From the cell containing the given text, extract its center point as (X, Y) coordinate. 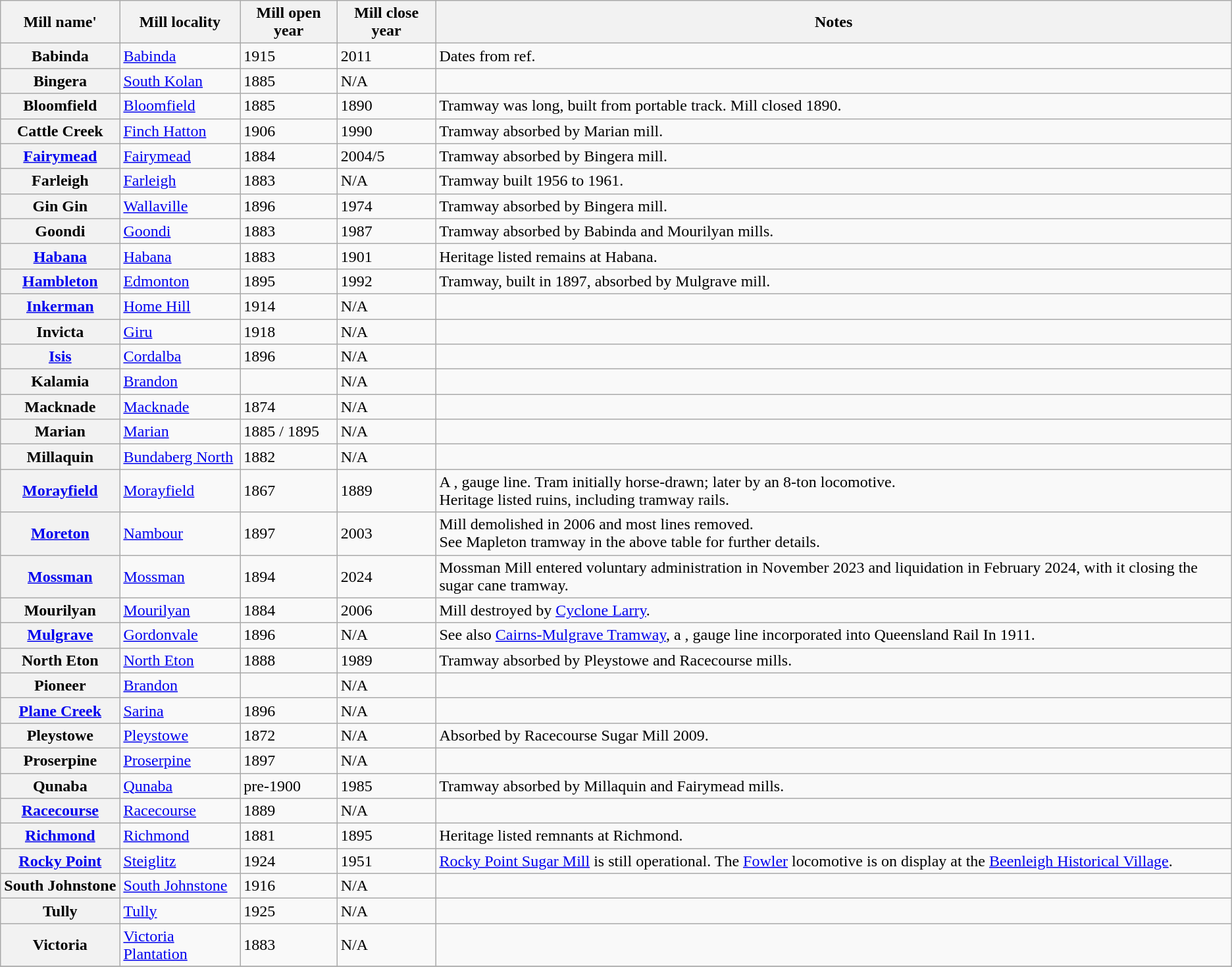
Gordonvale (180, 635)
Giru (180, 331)
A , gauge line. Tram initially horse-drawn; later by an 8-ton locomotive. Heritage listed ruins, including tramway rails. (833, 491)
Tramway absorbed by Millaquin and Fairymead mills. (833, 785)
Tramway was long, built from portable track. Mill closed 1890. (833, 106)
Rocky Point Sugar Mill is still operational. The Fowler locomotive is on display at the Beenleigh Historical Village. (833, 861)
Mill demolished in 2006 and most lines removed. See Mapleton tramway in the above table for further details. (833, 533)
Plane Creek (61, 710)
Absorbed by Racecourse Sugar Mill 2009. (833, 735)
Home Hill (180, 306)
1915 (288, 56)
Wallaville (180, 206)
1867 (288, 491)
2006 (386, 610)
Kalamia (61, 382)
South Kolan (180, 81)
Victoria Plantation (180, 945)
Tramway absorbed by Marian mill. (833, 131)
Victoria (61, 945)
1890 (386, 106)
Mill close year (386, 22)
Mill destroyed by Cyclone Larry. (833, 610)
1924 (288, 861)
Hambleton (61, 281)
1894 (288, 577)
Tramway absorbed by Babinda and Mourilyan mills. (833, 231)
See also Cairns-Mulgrave Tramway, a , gauge line incorporated into Queensland Rail In 1911. (833, 635)
1888 (288, 660)
1916 (288, 886)
Rocky Point (61, 861)
1974 (386, 206)
Mulgrave (61, 635)
1901 (386, 256)
1987 (386, 231)
Tramway absorbed by Pleystowe and Racecourse mills. (833, 660)
Invicta (61, 331)
Heritage listed remains at Habana. (833, 256)
1951 (386, 861)
Tramway, built in 1897, absorbed by Mulgrave mill. (833, 281)
Sarina (180, 710)
Mill open year (288, 22)
1985 (386, 785)
Mill locality (180, 22)
1992 (386, 281)
Dates from ref. (833, 56)
1874 (288, 407)
1925 (288, 911)
Mossman Mill entered voluntary administration in November 2023 and liquidation in February 2024, with it closing the sugar cane tramway. (833, 577)
Nambour (180, 533)
Cordalba (180, 357)
Inkerman (61, 306)
1990 (386, 131)
Moreton (61, 533)
Finch Hatton (180, 131)
Edmonton (180, 281)
Mill name' (61, 22)
2003 (386, 533)
Cattle Creek (61, 131)
2011 (386, 56)
1885 / 1895 (288, 432)
Bundaberg North (180, 457)
Heritage listed remnants at Richmond. (833, 836)
1906 (288, 131)
Pioneer (61, 685)
1872 (288, 735)
Tramway built 1956 to 1961. (833, 181)
1989 (386, 660)
Isis (61, 357)
pre-1900 (288, 785)
1881 (288, 836)
Bingera (61, 81)
2024 (386, 577)
1914 (288, 306)
1918 (288, 331)
Gin Gin (61, 206)
Notes (833, 22)
Millaquin (61, 457)
1882 (288, 457)
Steiglitz (180, 861)
2004/5 (386, 156)
